Locate the cell with the specified text and output its [x, y] center coordinate. 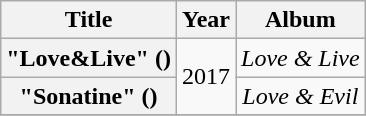
Album [301, 20]
Title [89, 20]
2017 [206, 77]
Love & Live [301, 58]
"Love&Live" () [89, 58]
Love & Evil [301, 96]
Year [206, 20]
"Sonatine" () [89, 96]
